Scan for the cell matching the given text and deliver its [X, Y] coordinate at center. 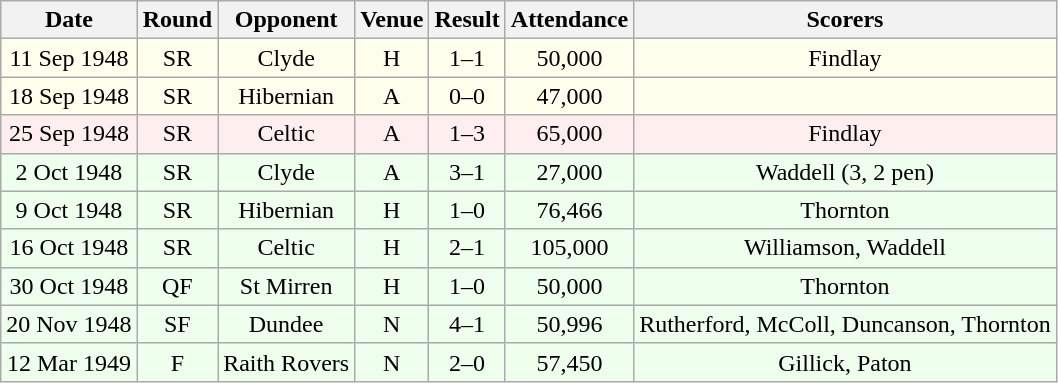
QF [177, 286]
Venue [392, 20]
12 Mar 1949 [69, 362]
Gillick, Paton [846, 362]
57,450 [569, 362]
Result [467, 20]
16 Oct 1948 [69, 248]
Round [177, 20]
Scorers [846, 20]
Attendance [569, 20]
20 Nov 1948 [69, 324]
2–0 [467, 362]
Waddell (3, 2 pen) [846, 172]
SF [177, 324]
9 Oct 1948 [69, 210]
11 Sep 1948 [69, 58]
1–1 [467, 58]
65,000 [569, 134]
Dundee [286, 324]
3–1 [467, 172]
Williamson, Waddell [846, 248]
2 Oct 1948 [69, 172]
25 Sep 1948 [69, 134]
30 Oct 1948 [69, 286]
50,996 [569, 324]
Opponent [286, 20]
105,000 [569, 248]
4–1 [467, 324]
27,000 [569, 172]
1–3 [467, 134]
0–0 [467, 96]
47,000 [569, 96]
2–1 [467, 248]
Rutherford, McColl, Duncanson, Thornton [846, 324]
Raith Rovers [286, 362]
St Mirren [286, 286]
18 Sep 1948 [69, 96]
Date [69, 20]
F [177, 362]
76,466 [569, 210]
